Pinpoint the cell where the given text exists, returning its [X, Y] midpoint coordinate. 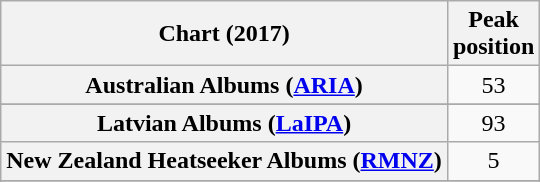
53 [493, 85]
5 [493, 161]
Peak position [493, 34]
Latvian Albums (LaIPA) [224, 123]
Chart (2017) [224, 34]
Australian Albums (ARIA) [224, 85]
93 [493, 123]
New Zealand Heatseeker Albums (RMNZ) [224, 161]
